Provide the [X, Y] coordinate of the cell's center where the given text is located.  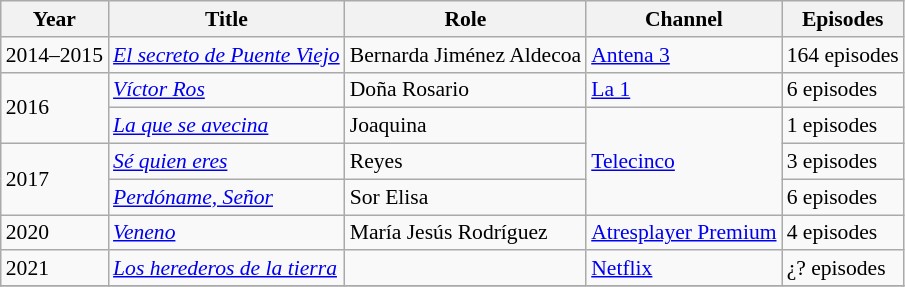
2014–2015 [54, 55]
El secreto de Puente Viejo [226, 55]
Joaquina [466, 126]
María Jesús Rodríguez [466, 233]
Role [466, 19]
Veneno [226, 233]
Sé quien eres [226, 162]
Channel [684, 19]
La 1 [684, 90]
Sor Elisa [466, 197]
Title [226, 19]
Los herederos de la tierra [226, 269]
Year [54, 19]
Bernarda Jiménez Aldecoa [466, 55]
Perdóname, Señor [226, 197]
2016 [54, 108]
2021 [54, 269]
2017 [54, 180]
La que se avecina [226, 126]
Doña Rosario [466, 90]
1 episodes [843, 126]
Antena 3 [684, 55]
¿? episodes [843, 269]
Telecinco [684, 162]
Reyes [466, 162]
Netflix [684, 269]
4 episodes [843, 233]
2020 [54, 233]
Víctor Ros [226, 90]
3 episodes [843, 162]
Episodes [843, 19]
Atresplayer Premium [684, 233]
164 episodes [843, 55]
